From the cell containing the given text, extract its center point as [X, Y] coordinate. 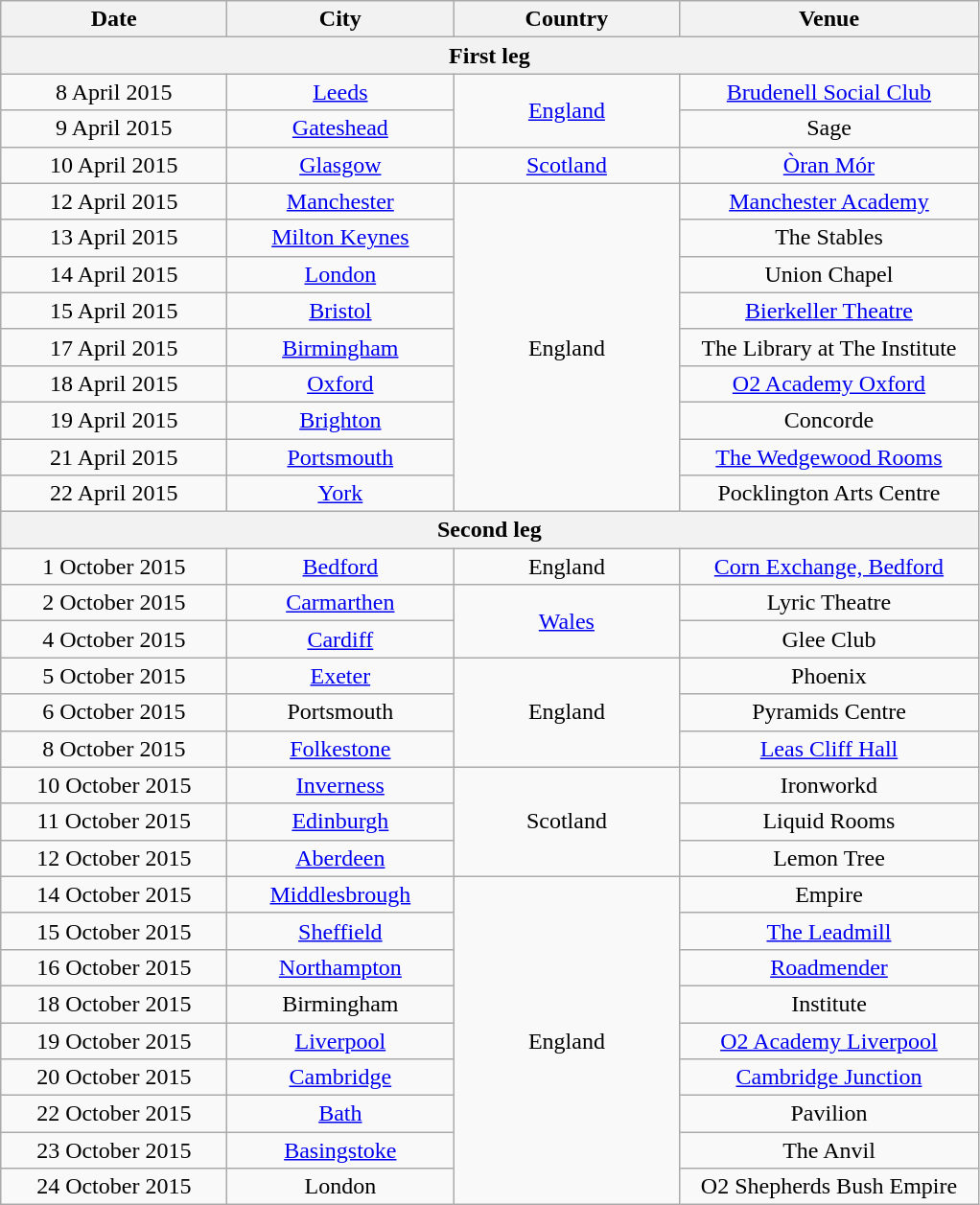
9 April 2015 [114, 128]
Cambridge Junction [828, 1078]
Bristol [340, 311]
Institute [828, 1004]
Milton Keynes [340, 238]
Edinburgh [340, 822]
Wales [567, 621]
Bierkeller Theatre [828, 311]
Leeds [340, 92]
Brighton [340, 420]
18 October 2015 [114, 1004]
19 April 2015 [114, 420]
Second leg [489, 530]
Manchester Academy [828, 201]
Inverness [340, 785]
Liverpool [340, 1040]
15 April 2015 [114, 311]
Corn Exchange, Bedford [828, 567]
Leas Cliff Hall [828, 749]
19 October 2015 [114, 1040]
The Anvil [828, 1150]
Sheffield [340, 931]
14 April 2015 [114, 274]
Òran Mór [828, 165]
The Wedgewood Rooms [828, 457]
21 April 2015 [114, 457]
Carmarthen [340, 603]
Pavilion [828, 1114]
Pyramids Centre [828, 712]
The Leadmill [828, 931]
5 October 2015 [114, 676]
24 October 2015 [114, 1187]
Concorde [828, 420]
Manchester [340, 201]
Roadmender [828, 967]
Country [567, 19]
Cardiff [340, 639]
Venue [828, 19]
8 October 2015 [114, 749]
Ironworkd [828, 785]
Basingstoke [340, 1150]
Bath [340, 1114]
Union Chapel [828, 274]
Phoenix [828, 676]
Exeter [340, 676]
The Stables [828, 238]
Glee Club [828, 639]
Brudenell Social Club [828, 92]
23 October 2015 [114, 1150]
14 October 2015 [114, 894]
Liquid Rooms [828, 822]
O2 Academy Liverpool [828, 1040]
First leg [489, 56]
15 October 2015 [114, 931]
22 October 2015 [114, 1114]
O2 Academy Oxford [828, 383]
Northampton [340, 967]
4 October 2015 [114, 639]
York [340, 494]
Oxford [340, 383]
Pocklington Arts Centre [828, 494]
Aberdeen [340, 858]
6 October 2015 [114, 712]
The Library at The Institute [828, 347]
Glasgow [340, 165]
Lyric Theatre [828, 603]
10 April 2015 [114, 165]
18 April 2015 [114, 383]
Folkestone [340, 749]
17 April 2015 [114, 347]
16 October 2015 [114, 967]
10 October 2015 [114, 785]
8 April 2015 [114, 92]
Cambridge [340, 1078]
12 April 2015 [114, 201]
O2 Shepherds Bush Empire [828, 1187]
2 October 2015 [114, 603]
Empire [828, 894]
Gateshead [340, 128]
20 October 2015 [114, 1078]
Sage [828, 128]
Bedford [340, 567]
1 October 2015 [114, 567]
12 October 2015 [114, 858]
Middlesbrough [340, 894]
Date [114, 19]
11 October 2015 [114, 822]
City [340, 19]
13 April 2015 [114, 238]
22 April 2015 [114, 494]
Lemon Tree [828, 858]
